Return (x, y) of the center of cell containing provided text 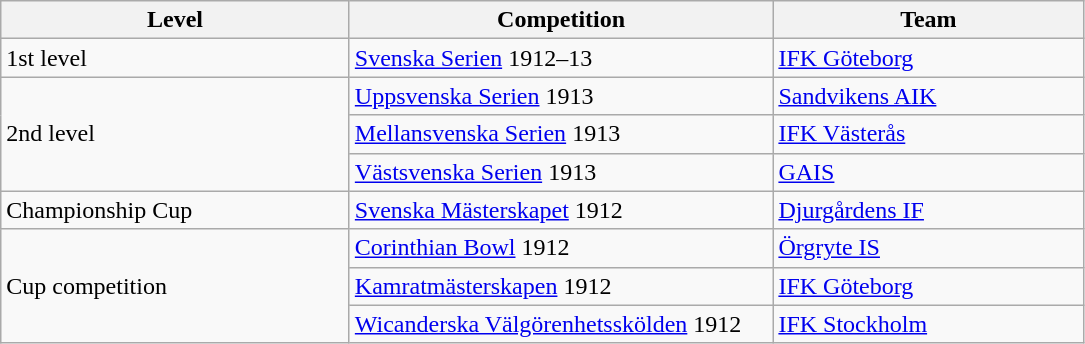
Mellansvenska Serien 1913 (561, 134)
Djurgårdens IF (928, 210)
IFK Västerås (928, 134)
Championship Cup (176, 210)
Sandvikens AIK (928, 96)
GAIS (928, 172)
Cup competition (176, 286)
1st level (176, 58)
2nd level (176, 134)
IFK Stockholm (928, 324)
Svenska Serien 1912–13 (561, 58)
Team (928, 20)
Örgryte IS (928, 248)
Uppsvenska Serien 1913 (561, 96)
Level (176, 20)
Västsvenska Serien 1913 (561, 172)
Wicanderska Välgörenhetsskölden 1912 (561, 324)
Competition (561, 20)
Kamratmästerskapen 1912 (561, 286)
Svenska Mästerskapet 1912 (561, 210)
Corinthian Bowl 1912 (561, 248)
